From the cell containing the given text, extract its center point as [x, y] coordinate. 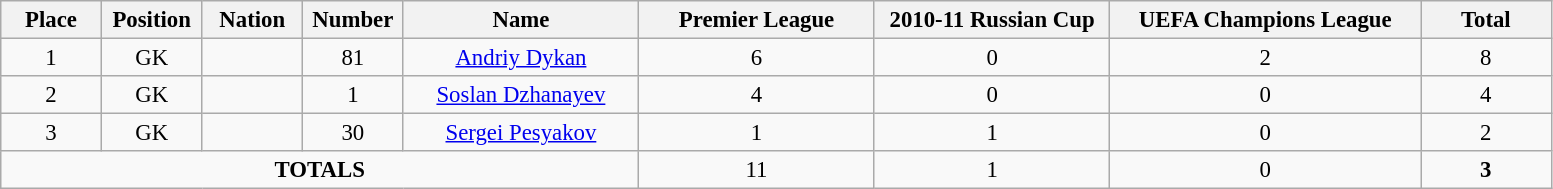
81 [354, 58]
Nation [252, 20]
Total [1486, 20]
30 [354, 133]
2010-11 Russian Cup [992, 20]
Sergei Pesyakov [521, 133]
6 [757, 58]
11 [757, 170]
Number [354, 20]
UEFA Champions League [1266, 20]
Position [152, 20]
Andriy Dykan [521, 58]
Place [52, 20]
8 [1486, 58]
TOTALS [320, 170]
Premier League [757, 20]
Name [521, 20]
Soslan Dzhanayev [521, 95]
